Return the [X, Y] coordinate for the center point of the cell that contains the specified text.  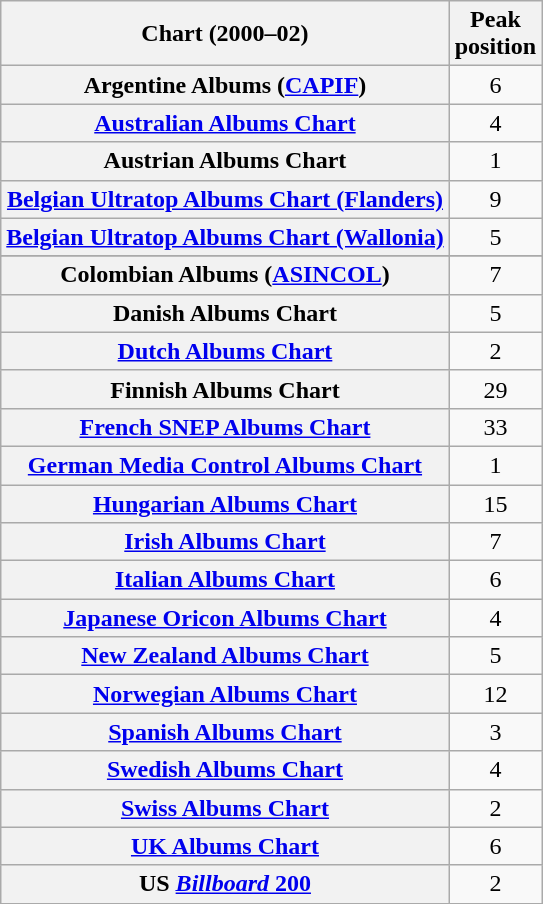
Dutch Albums Chart [225, 351]
Spanish Albums Chart [225, 732]
Austrian Albums Chart [225, 161]
29 [495, 389]
Finnish Albums Chart [225, 389]
Italian Albums Chart [225, 580]
New Zealand Albums Chart [225, 656]
Peakposition [495, 34]
Swiss Albums Chart [225, 808]
Irish Albums Chart [225, 542]
Chart (2000–02) [225, 34]
Belgian Ultratop Albums Chart (Flanders) [225, 199]
Colombian Albums (ASINCOL) [225, 275]
12 [495, 694]
Norwegian Albums Chart [225, 694]
German Media Control Albums Chart [225, 465]
Argentine Albums (CAPIF) [225, 85]
Danish Albums Chart [225, 313]
Australian Albums Chart [225, 123]
Hungarian Albums Chart [225, 503]
French SNEP Albums Chart [225, 427]
Swedish Albums Chart [225, 770]
33 [495, 427]
UK Albums Chart [225, 846]
9 [495, 199]
15 [495, 503]
Japanese Oricon Albums Chart [225, 618]
3 [495, 732]
US Billboard 200 [225, 884]
Belgian Ultratop Albums Chart (Wallonia) [225, 237]
